Identify which cell holds the provided text, then report its [x, y] central coordinate. 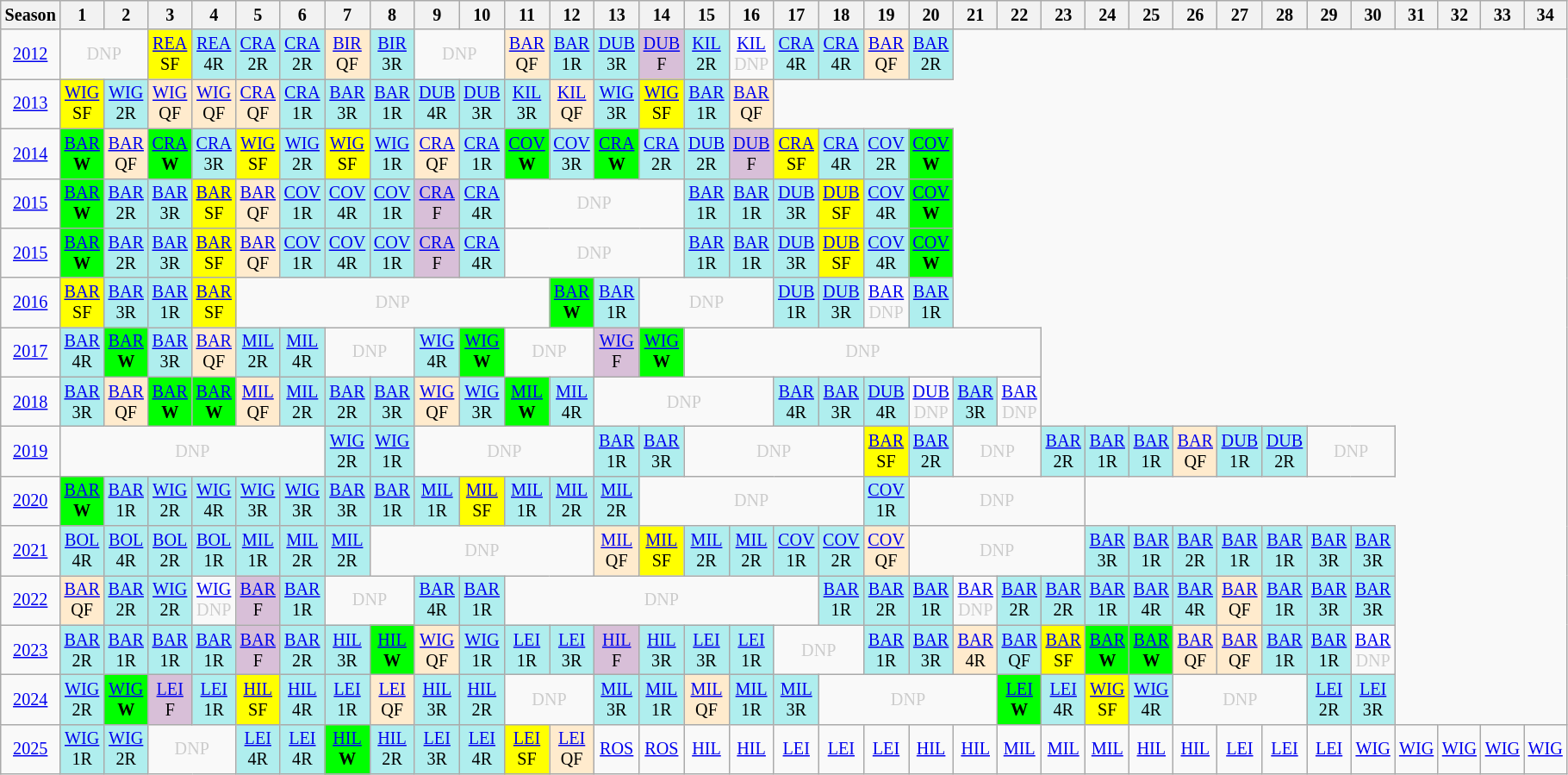
11 [526, 16]
2014 [31, 153]
DUBDNP [931, 402]
33 [1503, 16]
KILDNP [751, 54]
LEI2R [1328, 700]
LEISF [526, 749]
BOL1R [214, 551]
LEIF [171, 700]
REA4R [214, 54]
CRA3R [214, 153]
HILSF [258, 700]
31 [1416, 16]
18 [841, 16]
BOL2R [171, 551]
29 [1328, 16]
REASF [171, 54]
21 [975, 16]
2 [126, 16]
2017 [31, 353]
12 [572, 16]
4 [214, 16]
10 [482, 16]
22 [1020, 16]
3 [171, 16]
MILW [526, 402]
2021 [31, 551]
9 [437, 16]
2020 [31, 501]
27 [1240, 16]
2023 [31, 650]
BIRQF [347, 54]
24 [1108, 16]
13 [617, 16]
8 [392, 16]
COVQF [886, 551]
30 [1373, 16]
WIGDNP [214, 601]
5 [258, 16]
KIL3R [526, 104]
32 [1459, 16]
23 [1063, 16]
20 [931, 16]
7 [347, 16]
28 [1285, 16]
34 [1546, 16]
HILF [617, 650]
WIGF [617, 353]
2012 [31, 54]
16 [751, 16]
17 [796, 16]
2022 [31, 601]
15 [706, 16]
2018 [31, 402]
2025 [31, 749]
2019 [31, 452]
BIR3R [392, 54]
CRASF [796, 153]
26 [1196, 16]
HIL4R [302, 700]
Season [31, 16]
LEIW [1020, 700]
2024 [31, 700]
25 [1151, 16]
2016 [31, 303]
14 [662, 16]
19 [886, 16]
KILQF [572, 104]
2013 [31, 104]
KIL2R [706, 54]
6 [302, 16]
1 [83, 16]
COV3R [572, 153]
